Pinpoint the cell where the given text exists, returning its [x, y] midpoint coordinate. 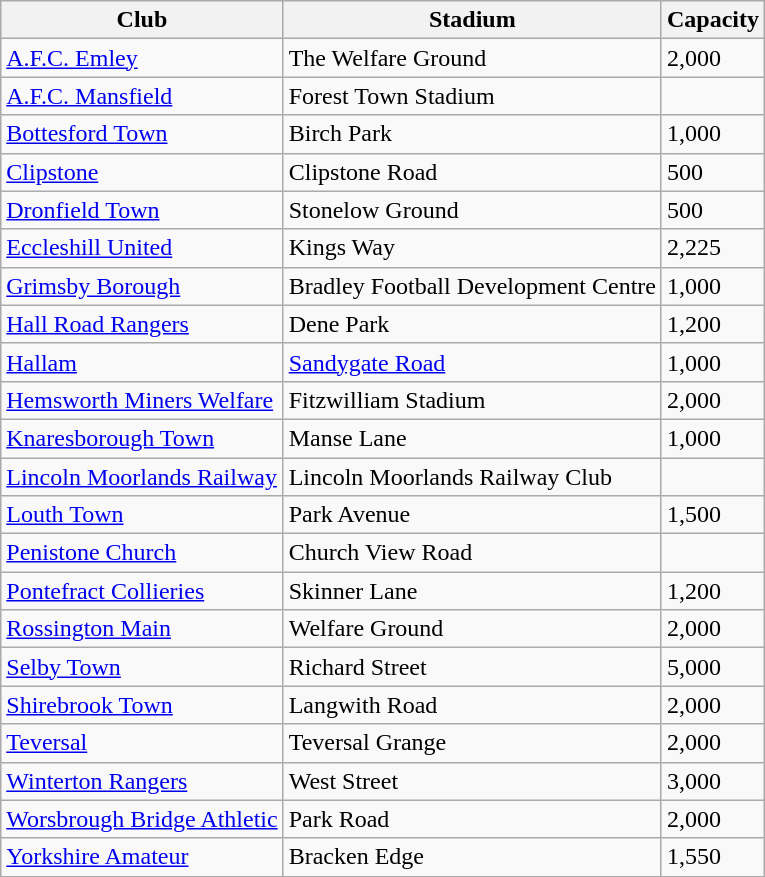
Worsbrough Bridge Athletic [142, 819]
Teversal [142, 743]
Hemsworth Miners Welfare [142, 400]
West Street [472, 781]
Eccleshill United [142, 248]
Park Road [472, 819]
Pontefract Collieries [142, 591]
Rossington Main [142, 629]
Shirebrook Town [142, 705]
Hall Road Rangers [142, 324]
Bradley Football Development Centre [472, 286]
A.F.C. Mansfield [142, 96]
Grimsby Borough [142, 286]
Manse Lane [472, 438]
1,500 [712, 515]
5,000 [712, 667]
3,000 [712, 781]
1,550 [712, 857]
Hallam [142, 362]
Stonelow Ground [472, 210]
Dronfield Town [142, 210]
The Welfare Ground [472, 58]
Bracken Edge [472, 857]
Louth Town [142, 515]
Church View Road [472, 553]
Welfare Ground [472, 629]
A.F.C. Emley [142, 58]
Richard Street [472, 667]
Sandygate Road [472, 362]
Dene Park [472, 324]
Clipstone Road [472, 172]
Birch Park [472, 134]
Lincoln Moorlands Railway [142, 477]
Langwith Road [472, 705]
Lincoln Moorlands Railway Club [472, 477]
Fitzwilliam Stadium [472, 400]
Winterton Rangers [142, 781]
Bottesford Town [142, 134]
Park Avenue [472, 515]
Teversal Grange [472, 743]
Forest Town Stadium [472, 96]
Clipstone [142, 172]
Capacity [712, 20]
Knaresborough Town [142, 438]
Selby Town [142, 667]
Kings Way [472, 248]
2,225 [712, 248]
Stadium [472, 20]
Club [142, 20]
Penistone Church [142, 553]
Skinner Lane [472, 591]
Yorkshire Amateur [142, 857]
